Output the (X, Y) coordinate of the center of the cell containing the given text.  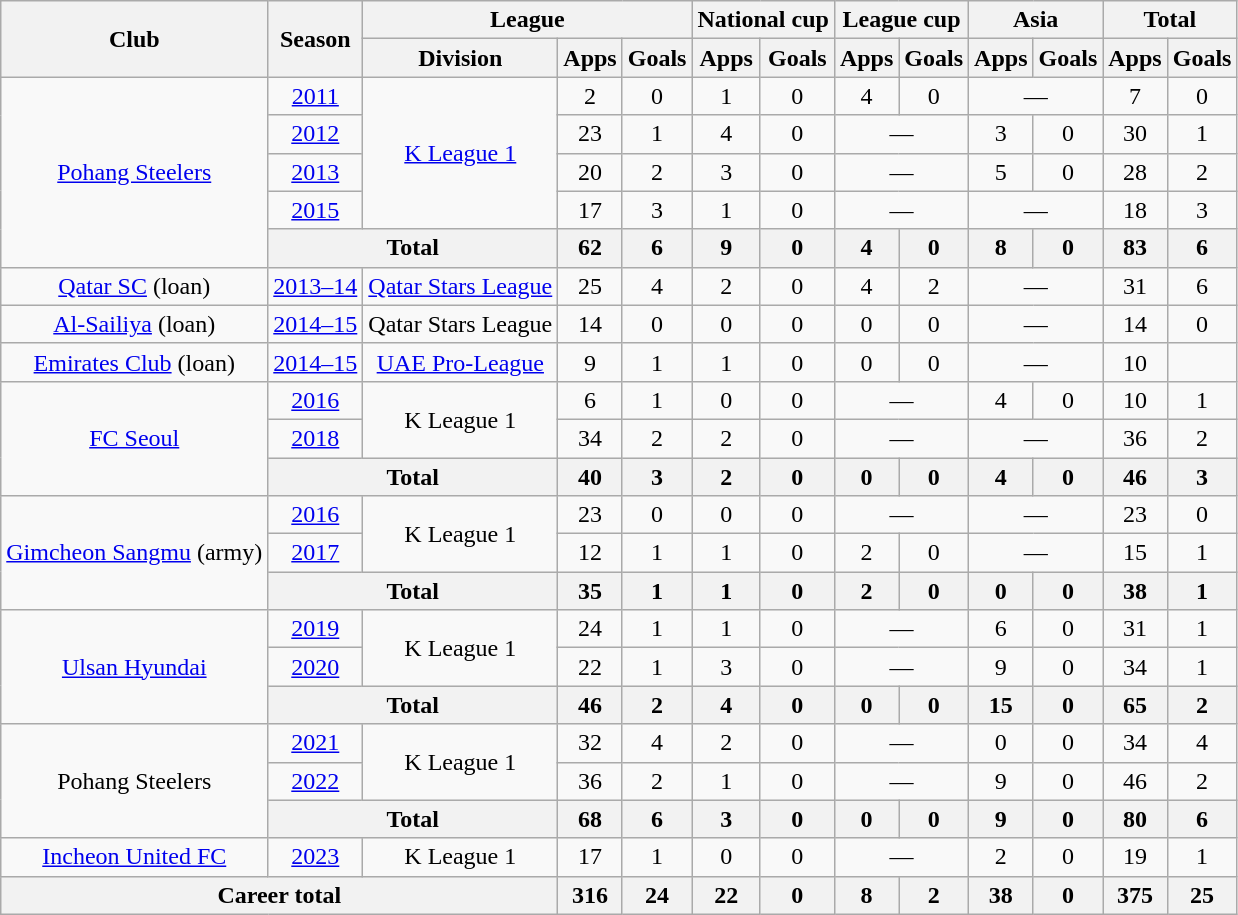
Qatar SC (loan) (134, 286)
7 (1135, 96)
68 (590, 819)
2011 (316, 96)
Division (460, 58)
19 (1135, 857)
2018 (316, 438)
316 (590, 895)
32 (590, 743)
Club (134, 39)
Career total (280, 895)
2017 (316, 553)
2012 (316, 134)
Season (316, 39)
League (528, 20)
83 (1135, 248)
62 (590, 248)
Incheon United FC (134, 857)
40 (590, 477)
12 (590, 553)
2015 (316, 210)
Ulsan Hyundai (134, 667)
18 (1135, 210)
2013–14 (316, 286)
35 (590, 591)
28 (1135, 172)
5 (1001, 172)
65 (1135, 705)
30 (1135, 134)
80 (1135, 819)
2019 (316, 629)
Gimcheon Sangmu (army) (134, 553)
Al-Sailiya (loan) (134, 324)
2020 (316, 667)
2021 (316, 743)
Asia (1036, 20)
375 (1135, 895)
League cup (901, 20)
FC Seoul (134, 438)
20 (590, 172)
2023 (316, 857)
National cup (763, 20)
UAE Pro-League (460, 362)
2022 (316, 781)
Emirates Club (loan) (134, 362)
2013 (316, 172)
